Scan for the cell matching the given text and deliver its (X, Y) coordinate at center. 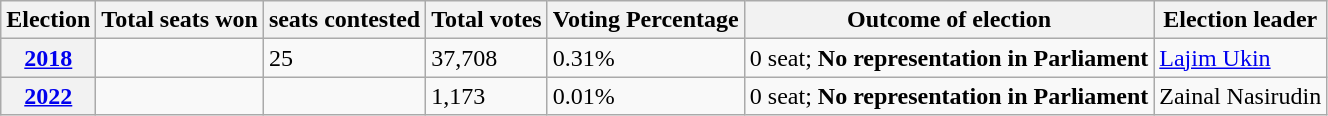
Lajim Ukin (1240, 58)
Election (48, 20)
Total seats won (180, 20)
Zainal Nasirudin (1240, 96)
2018 (48, 58)
0.01% (646, 96)
25 (344, 58)
37,708 (487, 58)
1,173 (487, 96)
Total votes (487, 20)
Voting Percentage (646, 20)
0.31% (646, 58)
Outcome of election (948, 20)
seats contested (344, 20)
Election leader (1240, 20)
2022 (48, 96)
